For the text-containing cell, return its midpoint in (x, y) coordinate format. 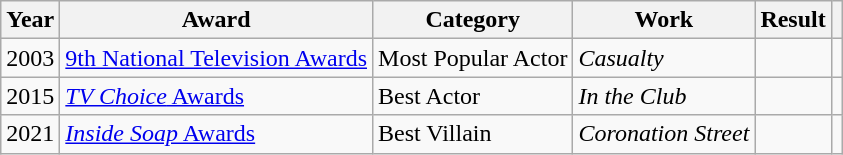
2021 (30, 134)
Best Actor (473, 96)
Work (664, 20)
TV Choice Awards (216, 96)
Inside Soap Awards (216, 134)
Year (30, 20)
Award (216, 20)
9th National Television Awards (216, 58)
2015 (30, 96)
Result (793, 20)
Casualty (664, 58)
Best Villain (473, 134)
In the Club (664, 96)
Most Popular Actor (473, 58)
2003 (30, 58)
Category (473, 20)
Coronation Street (664, 134)
